Locate the cell with the specified text and output its [X, Y] center coordinate. 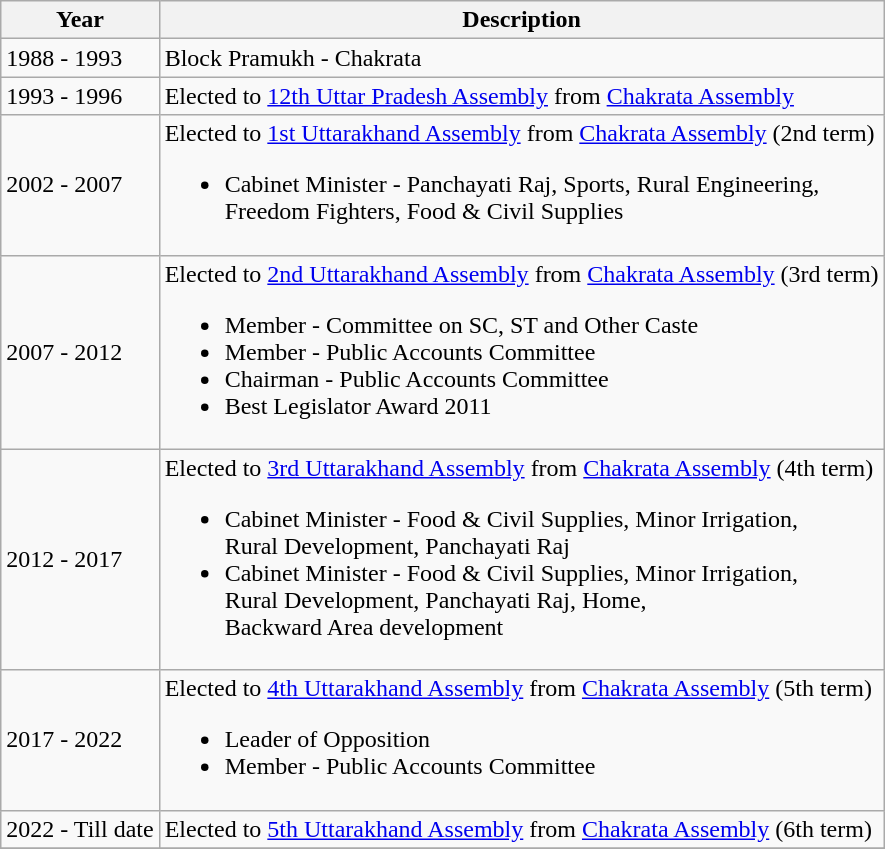
Elected to 4th Uttarakhand Assembly from Chakrata Assembly (5th term)Leader of Opposition Member - Public Accounts Committee [522, 740]
2022 - Till date [80, 829]
2007 - 2012 [80, 352]
2012 - 2017 [80, 560]
2017 - 2022 [80, 740]
2002 - 2007 [80, 185]
Elected to 5th Uttarakhand Assembly from Chakrata Assembly (6th term) [522, 829]
1993 - 1996 [80, 96]
1988 - 1993 [80, 58]
Elected to 12th Uttar Pradesh Assembly from Chakrata Assembly [522, 96]
Description [522, 20]
Year [80, 20]
Block Pramukh - Chakrata [522, 58]
